Provide the (X, Y) coordinate of the cell's center where the given text is located.  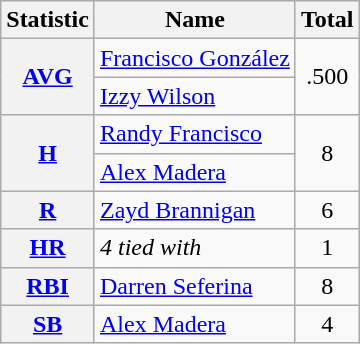
RBI (48, 286)
H (48, 153)
4 tied with (194, 248)
6 (327, 210)
Statistic (48, 20)
Total (327, 20)
Darren Seferina (194, 286)
Zayd Brannigan (194, 210)
SB (48, 324)
1 (327, 248)
AVG (48, 77)
4 (327, 324)
Randy Francisco (194, 134)
Name (194, 20)
Izzy Wilson (194, 96)
Francisco González (194, 58)
R (48, 210)
.500 (327, 77)
HR (48, 248)
